Locate the cell with the specified text and output its [X, Y] center coordinate. 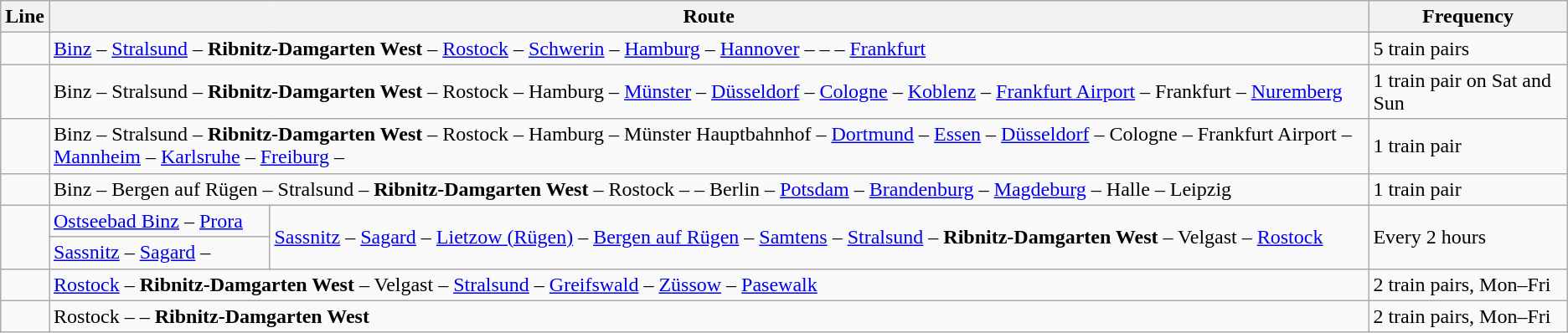
Binz – Stralsund – Ribnitz-Damgarten West – Rostock – Schwerin – Hamburg – Hannover – – – Frankfurt [709, 49]
Frequency [1467, 17]
Rostock – Ribnitz-Damgarten West – Velgast – Stralsund – Greifswald – Züssow – Pasewalk [709, 284]
Every 2 hours [1467, 237]
5 train pairs [1467, 49]
Ostseebad Binz – Prora [159, 221]
Binz – Bergen auf Rügen – Stralsund – Ribnitz-Damgarten West – Rostock – – Berlin – Potsdam – Brandenburg – Magdeburg – Halle – Leipzig [709, 189]
Rostock – – Ribnitz-Damgarten West [709, 316]
Sassnitz – Sagard – [159, 253]
Line [25, 17]
Sassnitz – Sagard – Lietzow (Rügen) – Bergen auf Rügen – Samtens – Stralsund – Ribnitz-Damgarten West – Velgast – Rostock [819, 237]
Binz – Stralsund – Ribnitz-Damgarten West – Rostock – Hamburg – Münster – Düsseldorf – Cologne – Koblenz – Frankfurt Airport – Frankfurt – Nuremberg [709, 92]
1 train pair on Sat and Sun [1467, 92]
Route [709, 17]
